Identify which cell holds the provided text, then report its [X, Y] central coordinate. 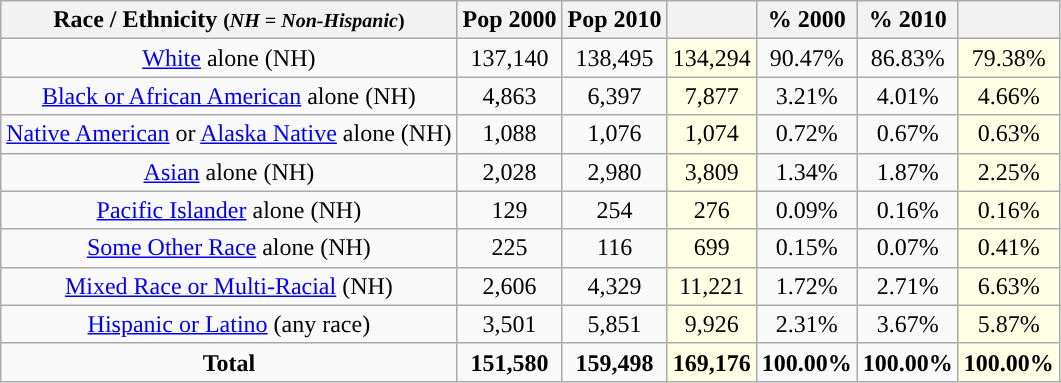
Pop 2000 [510, 20]
2.31% [806, 324]
White alone (NH) [229, 58]
3.67% [908, 324]
159,498 [614, 362]
4.01% [908, 96]
Pacific Islander alone (NH) [229, 210]
1.87% [908, 172]
0.07% [908, 248]
225 [510, 248]
4.66% [1008, 96]
Total [229, 362]
4,329 [614, 286]
137,140 [510, 58]
2.71% [908, 286]
0.63% [1008, 134]
134,294 [712, 58]
1.34% [806, 172]
0.72% [806, 134]
254 [614, 210]
% 2000 [806, 20]
3.21% [806, 96]
0.15% [806, 248]
6.63% [1008, 286]
Pop 2010 [614, 20]
2,606 [510, 286]
2,028 [510, 172]
0.41% [1008, 248]
4,863 [510, 96]
116 [614, 248]
% 2010 [908, 20]
90.47% [806, 58]
Hispanic or Latino (any race) [229, 324]
2.25% [1008, 172]
9,926 [712, 324]
129 [510, 210]
5.87% [1008, 324]
79.38% [1008, 58]
1,074 [712, 134]
1.72% [806, 286]
Asian alone (NH) [229, 172]
11,221 [712, 286]
0.67% [908, 134]
3,809 [712, 172]
138,495 [614, 58]
Black or African American alone (NH) [229, 96]
Some Other Race alone (NH) [229, 248]
3,501 [510, 324]
Native American or Alaska Native alone (NH) [229, 134]
1,076 [614, 134]
0.09% [806, 210]
276 [712, 210]
Race / Ethnicity (NH = Non-Hispanic) [229, 20]
5,851 [614, 324]
86.83% [908, 58]
Mixed Race or Multi-Racial (NH) [229, 286]
1,088 [510, 134]
7,877 [712, 96]
2,980 [614, 172]
169,176 [712, 362]
699 [712, 248]
6,397 [614, 96]
151,580 [510, 362]
